Pinpoint the cell where the given text exists, returning its (X, Y) midpoint coordinate. 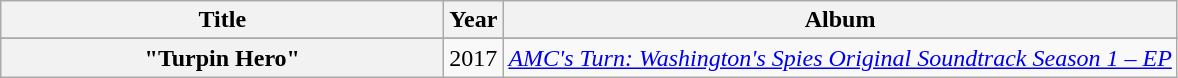
"Turpin Hero" (222, 58)
2017 (474, 58)
Album (840, 20)
Year (474, 20)
Title (222, 20)
AMC's Turn: Washington's Spies Original Soundtrack Season 1 – EP (840, 58)
